Provide the (X, Y) coordinate of the cell's center where the given text is located.  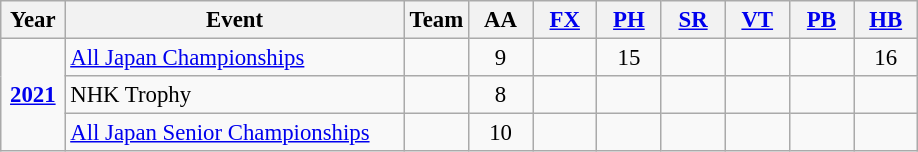
NHK Trophy (234, 95)
10 (500, 133)
Event (234, 20)
VT (757, 20)
HB (886, 20)
SR (693, 20)
All Japan Senior Championships (234, 133)
FX (565, 20)
PB (821, 20)
AA (500, 20)
PH (629, 20)
16 (886, 58)
8 (500, 95)
Year (33, 20)
Team (436, 20)
2021 (33, 96)
9 (500, 58)
15 (629, 58)
All Japan Championships (234, 58)
